Scan for the cell matching the given text and deliver its (x, y) coordinate at center. 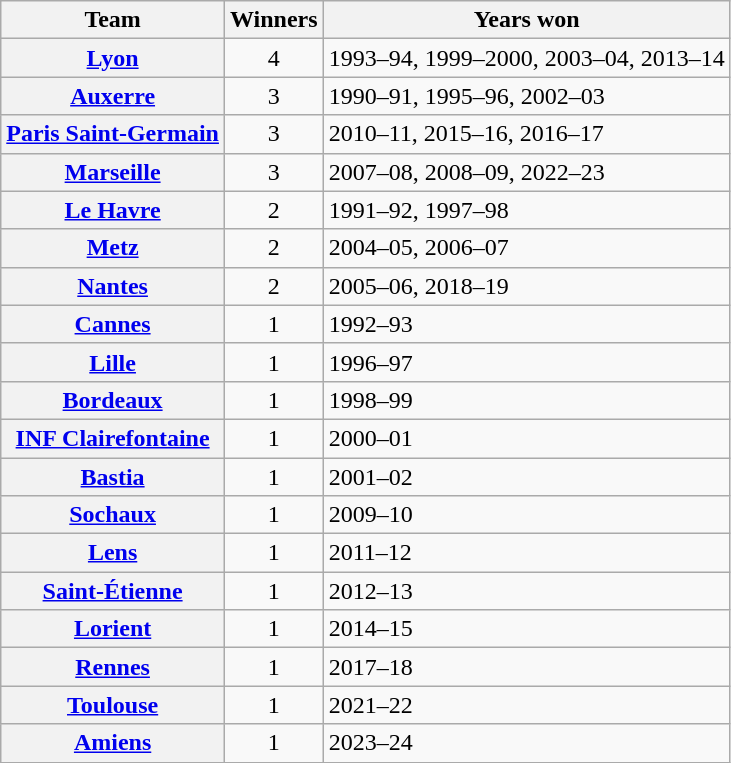
Years won (526, 20)
2017–18 (526, 667)
Le Havre (113, 210)
2009–10 (526, 515)
Team (113, 20)
2010–11, 2015–16, 2016–17 (526, 134)
Toulouse (113, 705)
2014–15 (526, 629)
Lorient (113, 629)
1996–97 (526, 362)
2005–06, 2018–19 (526, 286)
Lille (113, 362)
Bordeaux (113, 400)
Sochaux (113, 515)
Cannes (113, 324)
Lyon (113, 58)
2004–05, 2006–07 (526, 248)
2021–22 (526, 705)
1990–91, 1995–96, 2002–03 (526, 96)
2007–08, 2008–09, 2022–23 (526, 172)
Auxerre (113, 96)
Bastia (113, 477)
1991–92, 1997–98 (526, 210)
INF Clairefontaine (113, 438)
1998–99 (526, 400)
Rennes (113, 667)
1993–94, 1999–2000, 2003–04, 2013–14 (526, 58)
2000–01 (526, 438)
1992–93 (526, 324)
Amiens (113, 743)
Metz (113, 248)
Winners (274, 20)
2012–13 (526, 591)
2023–24 (526, 743)
Marseille (113, 172)
Saint-Étienne (113, 591)
2011–12 (526, 553)
Lens (113, 553)
4 (274, 58)
Paris Saint-Germain (113, 134)
Nantes (113, 286)
2001–02 (526, 477)
